Identify which cell holds the provided text, then report its [x, y] central coordinate. 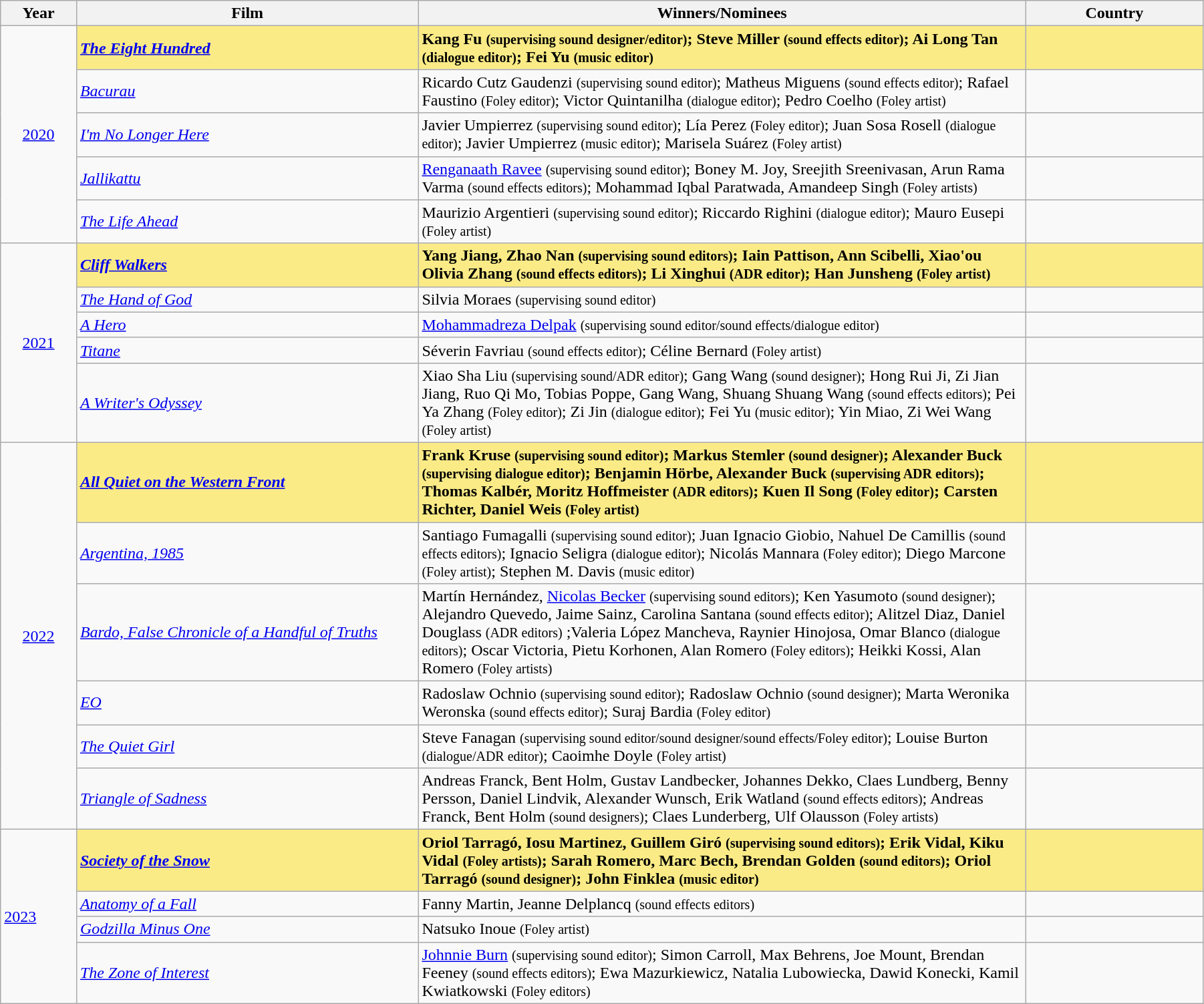
Anatomy of a Fall [247, 904]
Society of the Snow [247, 860]
The Quiet Girl [247, 747]
Triangle of Sadness [247, 799]
2021 [39, 343]
2023 [39, 916]
Bacurau [247, 91]
Natsuko Inoue (Foley artist) [722, 929]
Séverin Favriau (sound effects editor); Céline Bernard (Foley artist) [722, 350]
Year [39, 13]
I'm No Longer Here [247, 135]
2022 [39, 636]
Steve Fanagan (supervising sound editor/sound designer/sound effects/Foley editor); Louise Burton (dialogue/ADR editor); Caoimhe Doyle (Foley artist) [722, 747]
Fanny Martin, Jeanne Delplancq (sound effects editors) [722, 904]
Cliff Walkers [247, 265]
The Life Ahead [247, 222]
Kang Fu (supervising sound designer/editor); Steve Miller (sound effects editor); Ai Long Tan (dialogue editor); Fei Yu (music editor) [722, 48]
Mohammadreza Delpak (supervising sound editor/sound effects/dialogue editor) [722, 325]
EO [247, 703]
The Zone of Interest [247, 973]
A Hero [247, 325]
The Hand of God [247, 299]
Titane [247, 350]
Godzilla Minus One [247, 929]
A Writer's Odyssey [247, 402]
Winners/Nominees [722, 13]
Argentina, 1985 [247, 553]
Country [1114, 13]
All Quiet on the Western Front [247, 482]
Silvia Moraes (supervising sound editor) [722, 299]
Maurizio Argentieri (supervising sound editor); Riccardo Righini (dialogue editor); Mauro Eusepi (Foley artist) [722, 222]
Film [247, 13]
Jallikattu [247, 178]
The Eight Hundred [247, 48]
Bardo, False Chronicle of a Handful of Truths [247, 633]
2020 [39, 135]
